Capture the cell that displays the provided text and extract its [x, y] central coordinate. 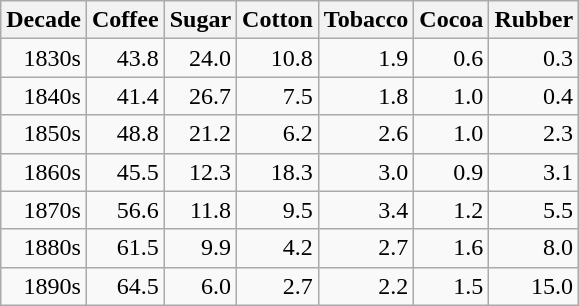
Sugar [200, 20]
Tobacco [366, 20]
21.2 [200, 134]
3.1 [534, 172]
1.5 [452, 286]
45.5 [125, 172]
5.5 [534, 210]
12.3 [200, 172]
0.9 [452, 172]
26.7 [200, 96]
0.3 [534, 58]
24.0 [200, 58]
1.9 [366, 58]
2.3 [534, 134]
41.4 [125, 96]
9.5 [278, 210]
1850s [44, 134]
61.5 [125, 248]
1860s [44, 172]
11.8 [200, 210]
56.6 [125, 210]
Cotton [278, 20]
Cocoa [452, 20]
1.8 [366, 96]
1890s [44, 286]
64.5 [125, 286]
3.0 [366, 172]
1840s [44, 96]
18.3 [278, 172]
15.0 [534, 286]
2.2 [366, 286]
Decade [44, 20]
1830s [44, 58]
4.2 [278, 248]
1870s [44, 210]
48.8 [125, 134]
10.8 [278, 58]
Rubber [534, 20]
6.0 [200, 286]
9.9 [200, 248]
3.4 [366, 210]
2.6 [366, 134]
8.0 [534, 248]
Coffee [125, 20]
1.2 [452, 210]
1.6 [452, 248]
7.5 [278, 96]
0.6 [452, 58]
1880s [44, 248]
43.8 [125, 58]
6.2 [278, 134]
0.4 [534, 96]
